Output the (x, y) coordinate of the center of the cell containing the given text.  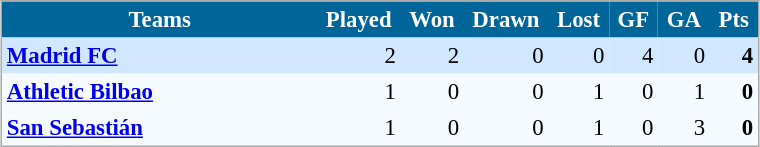
Drawn (506, 20)
Teams (160, 20)
Madrid FC (160, 56)
Lost (578, 20)
Played (358, 20)
Won (432, 20)
Athletic Bilbao (160, 92)
Pts (734, 20)
GA (684, 20)
GF (634, 20)
San Sebastián (160, 128)
3 (684, 128)
